Search for the cell housing the specified text and yield its [x, y] center coordinate. 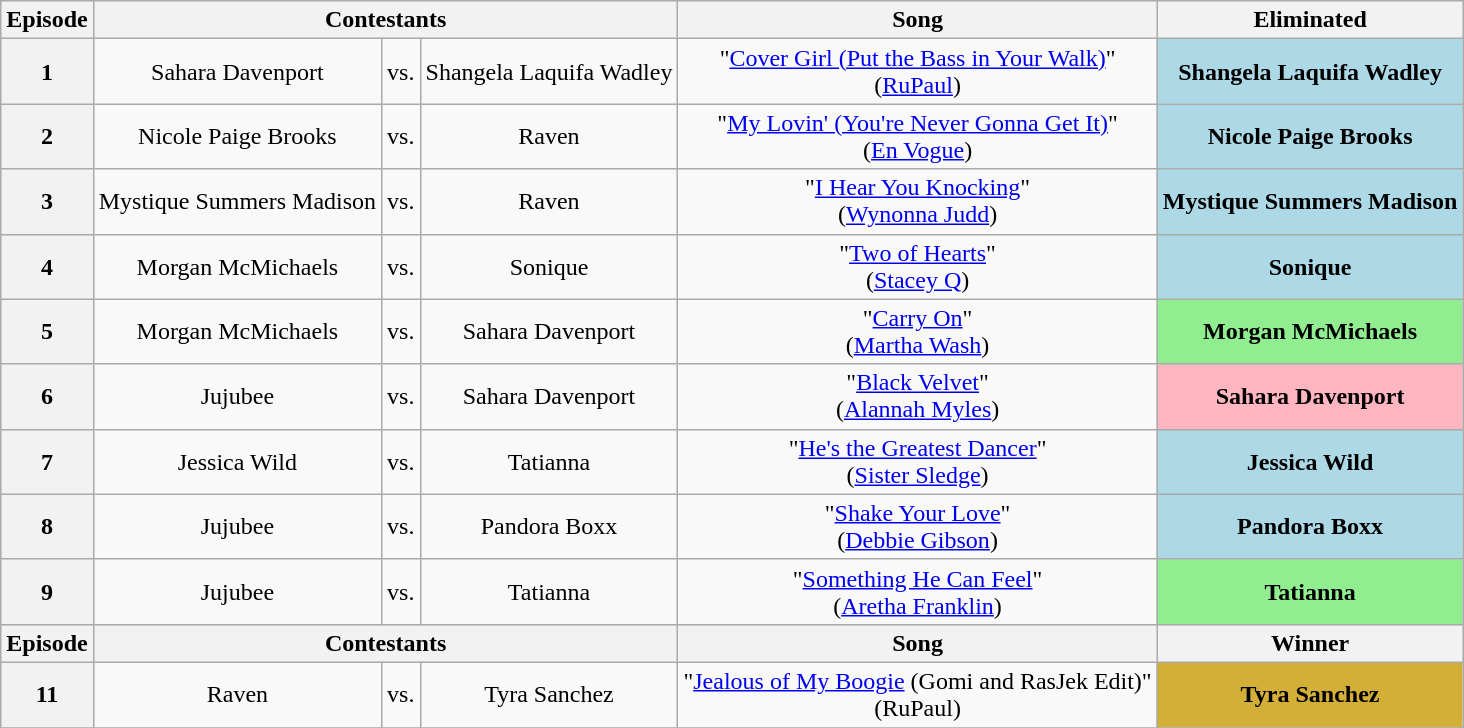
3 [47, 202]
Eliminated [1310, 20]
1 [47, 72]
"My Lovin' (You're Never Gonna Get It)"(En Vogue) [918, 136]
8 [47, 526]
"He's the Greatest Dancer"(Sister Sledge) [918, 462]
"Jealous of My Boogie (Gomi and RasJek Edit)"(RuPaul) [918, 694]
4 [47, 266]
"I Hear You Knocking"(Wynonna Judd) [918, 202]
5 [47, 332]
7 [47, 462]
"Black Velvet"(Alannah Myles) [918, 396]
2 [47, 136]
11 [47, 694]
"Something He Can Feel"(Aretha Franklin) [918, 592]
"Carry On"(Martha Wash) [918, 332]
"Two of Hearts"(Stacey Q) [918, 266]
9 [47, 592]
"Shake Your Love"(Debbie Gibson) [918, 526]
"Cover Girl (Put the Bass in Your Walk)"(RuPaul) [918, 72]
6 [47, 396]
Winner [1310, 643]
